Search for the cell housing the specified text and yield its [X, Y] center coordinate. 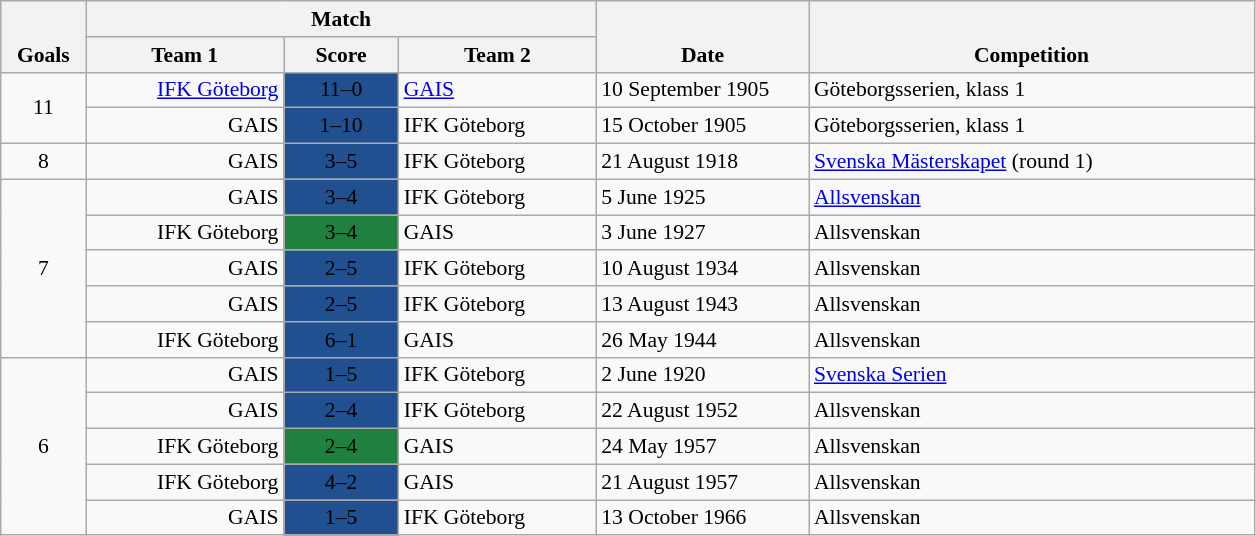
10 August 1934 [702, 269]
3–5 [342, 162]
Match [341, 19]
Team 2 [498, 55]
22 August 1952 [702, 411]
6 [44, 446]
Team 1 [185, 55]
11–0 [342, 90]
Competition [1032, 36]
6–1 [342, 340]
21 August 1957 [702, 482]
Svenska Serien [1032, 375]
3 June 1927 [702, 233]
24 May 1957 [702, 447]
13 August 1943 [702, 304]
2 June 1920 [702, 375]
Goals [44, 36]
7 [44, 268]
4–2 [342, 482]
8 [44, 162]
15 October 1905 [702, 126]
Svenska Mästerskapet (round 1) [1032, 162]
5 June 1925 [702, 197]
21 August 1918 [702, 162]
10 September 1905 [702, 90]
Date [702, 36]
Score [342, 55]
1–10 [342, 126]
13 October 1966 [702, 518]
11 [44, 108]
26 May 1944 [702, 340]
